Extract the [x, y] coordinate from the center of the cell holding the provided text.  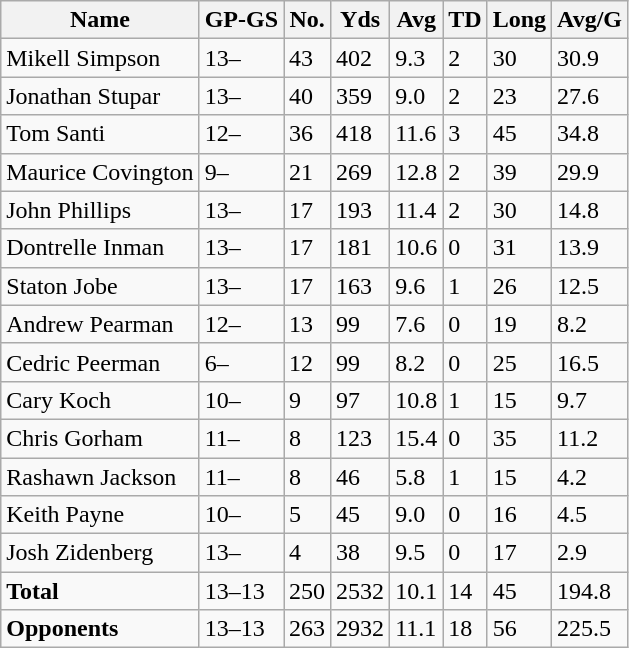
193 [360, 210]
9.7 [590, 400]
194.8 [590, 591]
2532 [360, 591]
11.2 [590, 438]
John Phillips [100, 210]
Staton Jobe [100, 286]
163 [360, 286]
26 [519, 286]
6– [241, 362]
250 [308, 591]
Andrew Pearman [100, 324]
9.6 [416, 286]
418 [360, 134]
Josh Zidenberg [100, 553]
GP-GS [241, 20]
16.5 [590, 362]
34.8 [590, 134]
4.2 [590, 477]
Cedric Peerman [100, 362]
2.9 [590, 553]
10.6 [416, 248]
No. [308, 20]
9.3 [416, 58]
9.5 [416, 553]
Avg/G [590, 20]
Cary Koch [100, 400]
15.4 [416, 438]
21 [308, 172]
13.9 [590, 248]
36 [308, 134]
Keith Payne [100, 515]
56 [519, 629]
31 [519, 248]
4.5 [590, 515]
14.8 [590, 210]
11.6 [416, 134]
Mikell Simpson [100, 58]
38 [360, 553]
Chris Gorham [100, 438]
225.5 [590, 629]
40 [308, 96]
Yds [360, 20]
263 [308, 629]
46 [360, 477]
5.8 [416, 477]
5 [308, 515]
39 [519, 172]
Rashawn Jackson [100, 477]
43 [308, 58]
9– [241, 172]
19 [519, 324]
7.6 [416, 324]
Total [100, 591]
9 [308, 400]
12.5 [590, 286]
18 [465, 629]
30.9 [590, 58]
11.4 [416, 210]
Tom Santi [100, 134]
25 [519, 362]
11.1 [416, 629]
Opponents [100, 629]
97 [360, 400]
23 [519, 96]
3 [465, 134]
Jonathan Stupar [100, 96]
10.8 [416, 400]
Dontrelle Inman [100, 248]
Name [100, 20]
27.6 [590, 96]
Maurice Covington [100, 172]
10.1 [416, 591]
4 [308, 553]
Avg [416, 20]
2932 [360, 629]
16 [519, 515]
12.8 [416, 172]
35 [519, 438]
29.9 [590, 172]
123 [360, 438]
14 [465, 591]
Long [519, 20]
269 [360, 172]
402 [360, 58]
13 [308, 324]
TD [465, 20]
12 [308, 362]
181 [360, 248]
359 [360, 96]
